Determine the (x, y) coordinate at the center of the cell enclosing the given text.  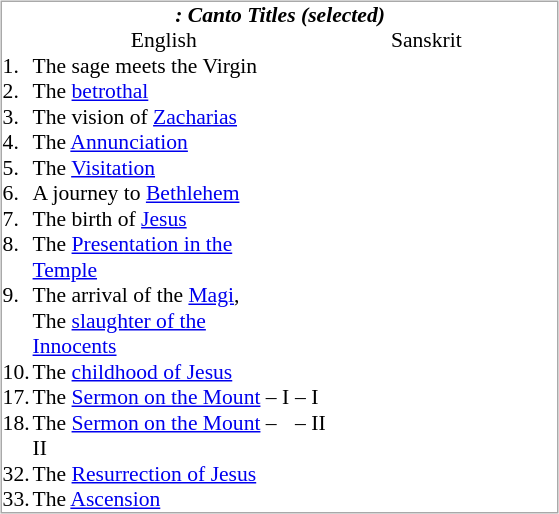
The sage meets the Virgin (164, 65)
English (164, 40)
The Resurrection of Jesus (164, 473)
The betrothal (164, 91)
8. (18, 256)
Sanskrit (426, 40)
The Presentation in the Temple (164, 256)
The Ascension (164, 499)
9. (18, 320)
32. (18, 473)
3. (18, 116)
– I (426, 397)
The arrival of the Magi,The slaughter of the Innocents (164, 320)
A journey to Bethlehem (164, 193)
The vision of Zacharias (164, 116)
6. (18, 193)
10. (18, 371)
5. (18, 167)
The Annunciation (164, 142)
7. (18, 218)
: Canto Titles (selected) (280, 14)
1. (18, 65)
The Sermon on the Mount – I (164, 397)
– II (426, 434)
17. (18, 397)
33. (18, 499)
18. (18, 434)
The childhood of Jesus (164, 371)
The birth of Jesus (164, 218)
The Sermon on the Mount – II (164, 434)
The Visitation (164, 167)
4. (18, 142)
2. (18, 91)
